Locate the cell with the specified text and output its [x, y] center coordinate. 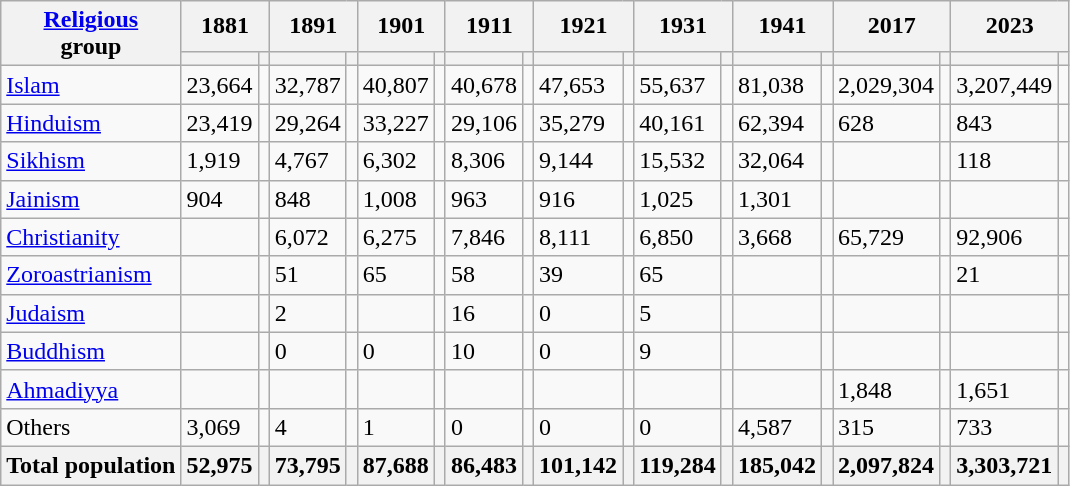
33,227 [396, 123]
904 [220, 199]
733 [1004, 427]
47,653 [578, 85]
2,029,304 [886, 85]
92,906 [1004, 237]
119,284 [678, 465]
Others [91, 427]
Total population [91, 465]
4,587 [776, 427]
16 [484, 313]
Hinduism [91, 123]
3,303,721 [1004, 465]
2 [308, 313]
1921 [584, 26]
4,767 [308, 161]
32,787 [308, 85]
2023 [1010, 26]
916 [578, 199]
86,483 [484, 465]
1,651 [1004, 389]
848 [308, 199]
65,729 [886, 237]
2,097,824 [886, 465]
Ahmadiyya [91, 389]
843 [1004, 123]
118 [1004, 161]
2017 [892, 26]
32,064 [776, 161]
73,795 [308, 465]
Religiousgroup [91, 34]
1901 [401, 26]
1941 [782, 26]
1,848 [886, 389]
Sikhism [91, 161]
Jainism [91, 199]
628 [886, 123]
23,664 [220, 85]
8,111 [578, 237]
1,025 [678, 199]
6,275 [396, 237]
Zoroastrianism [91, 275]
1,919 [220, 161]
40,807 [396, 85]
4 [308, 427]
55,637 [678, 85]
1 [396, 427]
1,008 [396, 199]
3,668 [776, 237]
6,302 [396, 161]
Judaism [91, 313]
29,106 [484, 123]
Islam [91, 85]
7,846 [484, 237]
963 [484, 199]
Buddhism [91, 351]
81,038 [776, 85]
5 [678, 313]
8,306 [484, 161]
3,207,449 [1004, 85]
15,532 [678, 161]
35,279 [578, 123]
21 [1004, 275]
51 [308, 275]
29,264 [308, 123]
23,419 [220, 123]
1881 [225, 26]
Christianity [91, 237]
1,301 [776, 199]
6,850 [678, 237]
1891 [313, 26]
9,144 [578, 161]
185,042 [776, 465]
3,069 [220, 427]
6,072 [308, 237]
10 [484, 351]
40,161 [678, 123]
1931 [684, 26]
1911 [489, 26]
87,688 [396, 465]
9 [678, 351]
101,142 [578, 465]
40,678 [484, 85]
39 [578, 275]
58 [484, 275]
52,975 [220, 465]
62,394 [776, 123]
315 [886, 427]
